Provide the [X, Y] coordinate of the cell's center where the given text is located.  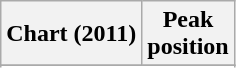
Chart (2011) [72, 34]
Peakposition [188, 34]
